For the text-containing cell, return its midpoint in (X, Y) coordinate format. 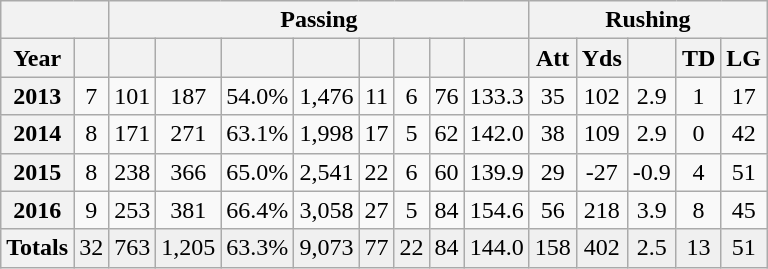
101 (132, 96)
77 (376, 248)
Totals (38, 248)
42 (744, 134)
1,205 (188, 248)
2,541 (326, 172)
3.9 (652, 210)
1,476 (326, 96)
62 (446, 134)
144.0 (496, 248)
4 (698, 172)
11 (376, 96)
54.0% (258, 96)
29 (552, 172)
38 (552, 134)
158 (552, 248)
9,073 (326, 248)
Passing (319, 20)
366 (188, 172)
2.5 (652, 248)
-27 (602, 172)
Rushing (648, 20)
Year (38, 58)
2014 (38, 134)
109 (602, 134)
65.0% (258, 172)
381 (188, 210)
13 (698, 248)
1 (698, 96)
TD (698, 58)
154.6 (496, 210)
56 (552, 210)
9 (92, 210)
133.3 (496, 96)
63.3% (258, 248)
402 (602, 248)
218 (602, 210)
187 (188, 96)
253 (132, 210)
139.9 (496, 172)
27 (376, 210)
60 (446, 172)
35 (552, 96)
-0.9 (652, 172)
66.4% (258, 210)
63.1% (258, 134)
763 (132, 248)
Att (552, 58)
142.0 (496, 134)
238 (132, 172)
76 (446, 96)
102 (602, 96)
7 (92, 96)
LG (744, 58)
Yds (602, 58)
2016 (38, 210)
3,058 (326, 210)
171 (132, 134)
271 (188, 134)
1,998 (326, 134)
32 (92, 248)
45 (744, 210)
2015 (38, 172)
0 (698, 134)
2013 (38, 96)
